Extract the (X, Y) coordinate from the center of the cell holding the provided text.  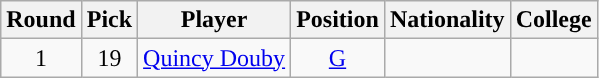
Round (41, 20)
College (554, 20)
Nationality (447, 20)
Position (338, 20)
Player (214, 20)
Pick (109, 20)
1 (41, 58)
19 (109, 58)
G (338, 58)
Quincy Douby (214, 58)
